Determine the (x, y) coordinate at the center of the cell enclosing the given text.  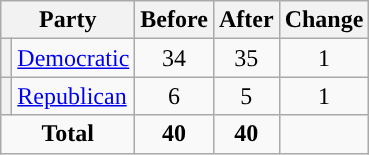
5 (246, 96)
6 (174, 96)
After (246, 20)
34 (174, 58)
Total (68, 134)
Democratic (74, 58)
35 (246, 58)
Republican (74, 96)
Before (174, 20)
Party (68, 20)
Change (324, 20)
